Find where the given text appears and provide that cell's center as [x, y] coordinate. 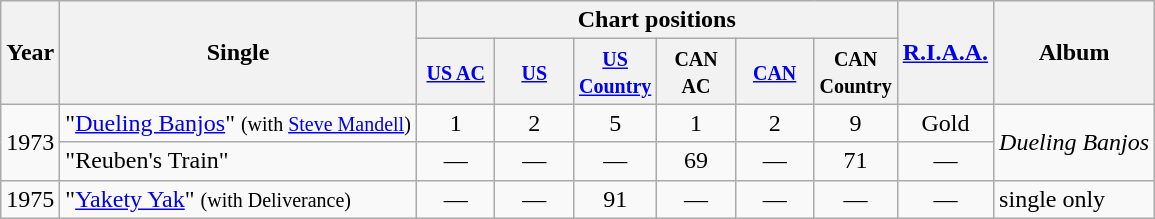
US [534, 72]
1973 [30, 142]
Dueling Banjos [1074, 142]
CAN AC [696, 72]
Year [30, 52]
1975 [30, 199]
US AC [456, 72]
R.I.A.A. [945, 52]
69 [696, 161]
"Yakety Yak" (with Deliverance) [238, 199]
"Reuben's Train" [238, 161]
91 [616, 199]
US Country [616, 72]
5 [616, 123]
9 [856, 123]
Chart positions [656, 20]
CAN Country [856, 72]
Gold [945, 123]
single only [1074, 199]
"Dueling Banjos" (with Steve Mandell) [238, 123]
71 [856, 161]
CAN [774, 72]
Album [1074, 52]
Single [238, 52]
